Return the [x, y] coordinate for the center point of the cell that contains the specified text.  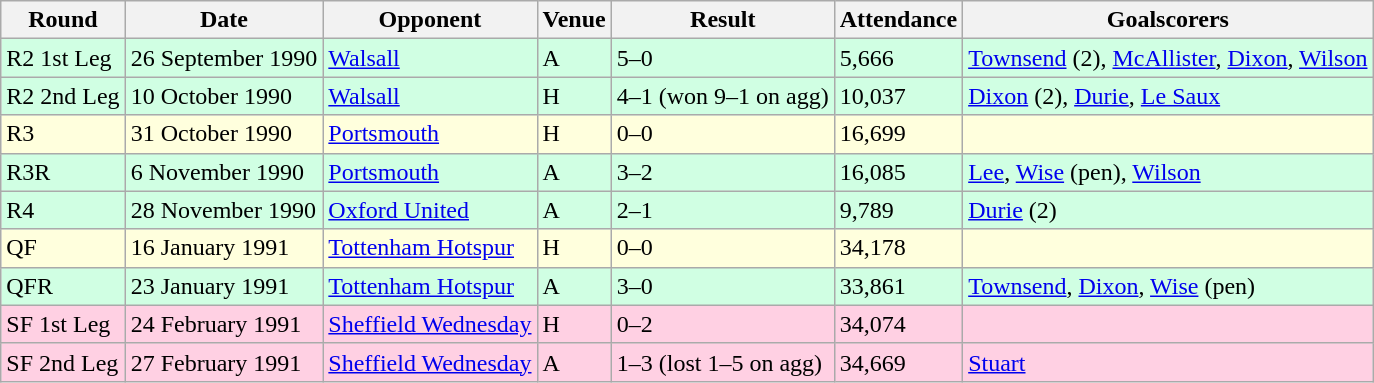
34,669 [898, 362]
34,178 [898, 248]
SF 1st Leg [63, 324]
24 February 1991 [224, 324]
5–0 [722, 58]
SF 2nd Leg [63, 362]
Lee, Wise (pen), Wilson [1168, 172]
34,074 [898, 324]
0–2 [722, 324]
Date [224, 20]
Dixon (2), Durie, Le Saux [1168, 96]
Attendance [898, 20]
R3R [63, 172]
Stuart [1168, 362]
R2 2nd Leg [63, 96]
33,861 [898, 286]
10 October 1990 [224, 96]
16,085 [898, 172]
Opponent [430, 20]
QF [63, 248]
Durie (2) [1168, 210]
6 November 1990 [224, 172]
9,789 [898, 210]
16,699 [898, 134]
27 February 1991 [224, 362]
Venue [574, 20]
Townsend, Dixon, Wise (pen) [1168, 286]
4–1 (won 9–1 on agg) [722, 96]
Goalscorers [1168, 20]
3–2 [722, 172]
Oxford United [430, 210]
Townsend (2), McAllister, Dixon, Wilson [1168, 58]
23 January 1991 [224, 286]
10,037 [898, 96]
5,666 [898, 58]
16 January 1991 [224, 248]
3–0 [722, 286]
28 November 1990 [224, 210]
QFR [63, 286]
R3 [63, 134]
R4 [63, 210]
2–1 [722, 210]
31 October 1990 [224, 134]
Round [63, 20]
1–3 (lost 1–5 on agg) [722, 362]
Result [722, 20]
R2 1st Leg [63, 58]
26 September 1990 [224, 58]
